Pinpoint the cell where the given text exists, returning its (x, y) midpoint coordinate. 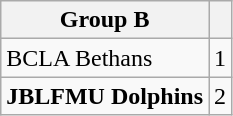
2 (220, 96)
BCLA Bethans (105, 58)
1 (220, 58)
Group B (105, 20)
JBLFMU Dolphins (105, 96)
